Detect which cell encompasses the target text, then output its (x, y) center coordinate. 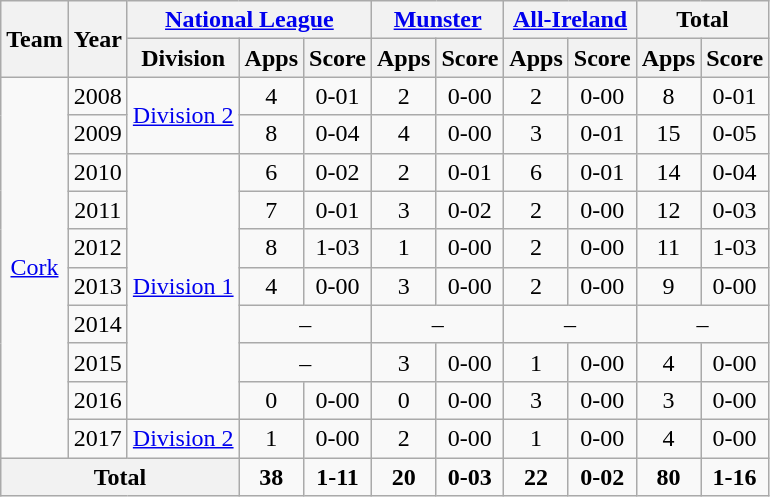
15 (668, 134)
22 (536, 477)
7 (271, 210)
9 (668, 286)
2008 (98, 96)
2014 (98, 324)
2017 (98, 438)
2010 (98, 172)
Division (183, 58)
12 (668, 210)
2009 (98, 134)
38 (271, 477)
1-16 (735, 477)
All-Ireland (570, 20)
Team (35, 39)
2016 (98, 400)
Cork (35, 268)
National League (249, 20)
11 (668, 248)
80 (668, 477)
0-05 (735, 134)
2013 (98, 286)
2011 (98, 210)
Division 1 (183, 286)
14 (668, 172)
Munster (437, 20)
Year (98, 39)
2012 (98, 248)
20 (403, 477)
2015 (98, 362)
1-11 (338, 477)
